Find where the given text appears and provide that cell's center as [x, y] coordinate. 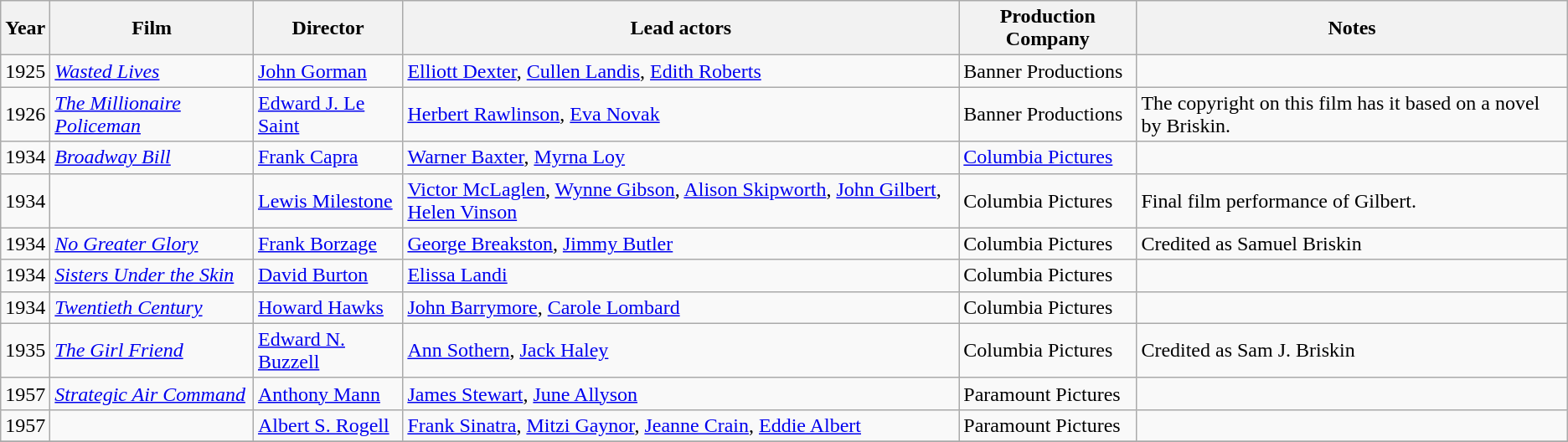
Lewis Milestone [328, 201]
Strategic Air Command [152, 393]
Credited as Samuel Briskin [1352, 244]
Frank Sinatra, Mitzi Gaynor, Jeanne Crain, Eddie Albert [681, 425]
George Breakston, Jimmy Butler [681, 244]
The Millionaire Policeman [152, 114]
Credited as Sam J. Briskin [1352, 350]
Herbert Rawlinson, Eva Novak [681, 114]
Ann Sothern, Jack Haley [681, 350]
David Burton [328, 275]
Sisters Under the Skin [152, 275]
The copyright on this film has it based on a novel by Briskin. [1352, 114]
Director [328, 28]
Howard Hawks [328, 307]
1926 [25, 114]
Notes [1352, 28]
Lead actors [681, 28]
John Gorman [328, 71]
Anthony Mann [328, 393]
Warner Baxter, Myrna Loy [681, 157]
Film [152, 28]
Elliott Dexter, Cullen Landis, Edith Roberts [681, 71]
Edward N. Buzzell [328, 350]
Twentieth Century [152, 307]
Frank Borzage [328, 244]
Frank Capra [328, 157]
John Barrymore, Carole Lombard [681, 307]
James Stewart, June Allyson [681, 393]
Elissa Landi [681, 275]
1925 [25, 71]
Wasted Lives [152, 71]
Broadway Bill [152, 157]
No Greater Glory [152, 244]
Edward J. Le Saint [328, 114]
Final film performance of Gilbert. [1352, 201]
Production Company [1048, 28]
Victor McLaglen, Wynne Gibson, Alison Skipworth, John Gilbert, Helen Vinson [681, 201]
The Girl Friend [152, 350]
Albert S. Rogell [328, 425]
Year [25, 28]
1935 [25, 350]
